Provide the [x, y] coordinate of the cell's center where the given text is located.  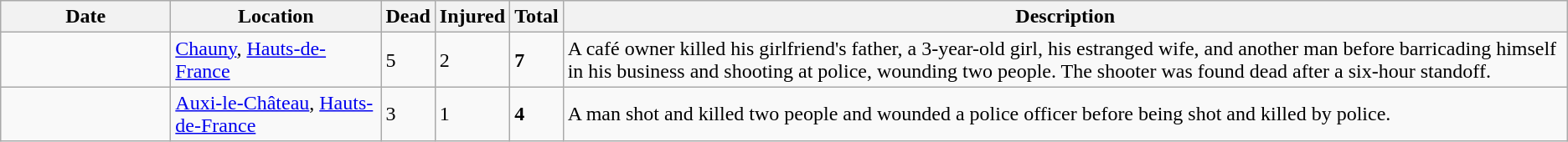
4 [537, 114]
Total [537, 17]
Dead [408, 17]
3 [408, 114]
Chauny, Hauts-de-France [276, 60]
Date [85, 17]
A man shot and killed two people and wounded a police officer before being shot and killed by police. [1065, 114]
2 [472, 60]
Description [1065, 17]
1 [472, 114]
Auxi-le-Château, Hauts-de-France [276, 114]
Location [276, 17]
7 [537, 60]
5 [408, 60]
Injured [472, 17]
